Return the [X, Y] coordinate for the center point of the cell that contains the specified text.  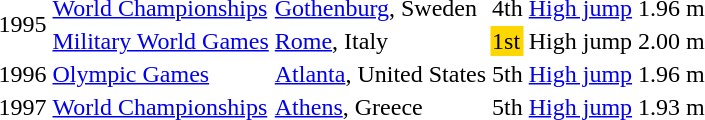
Military World Games [160, 41]
1st [508, 41]
Atlanta, United States [380, 74]
Rome, Italy [380, 41]
5th [508, 74]
Olympic Games [160, 74]
